Return (X, Y) of the center of cell containing provided text 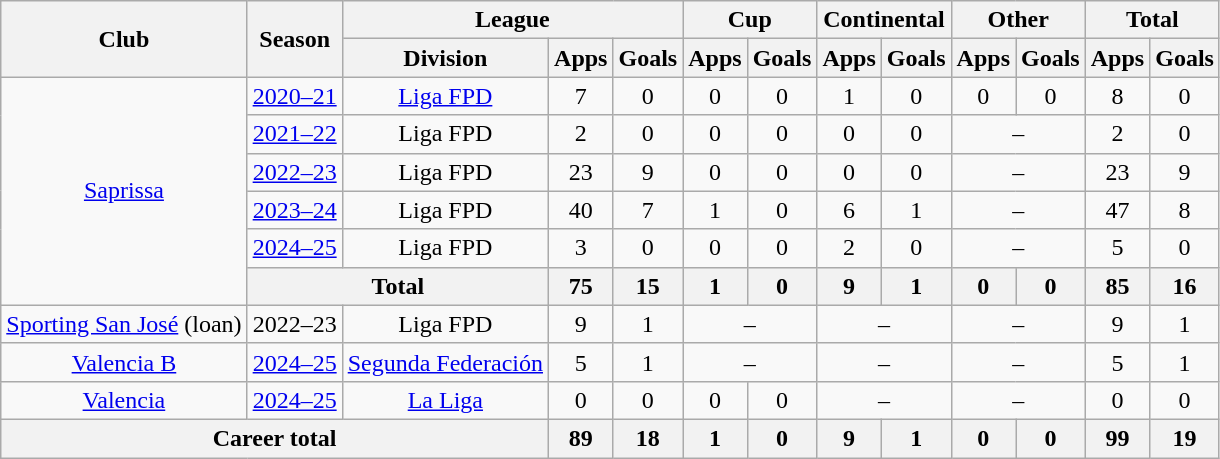
2020–21 (294, 96)
40 (581, 210)
League (512, 20)
16 (1185, 286)
47 (1117, 210)
Segunda Federación (445, 362)
Valencia B (124, 362)
Career total (275, 438)
3 (581, 248)
99 (1117, 438)
Continental (884, 20)
Valencia (124, 400)
Cup (750, 20)
2023–24 (294, 210)
Other (1018, 20)
Division (445, 58)
La Liga (445, 400)
Sporting San José (loan) (124, 324)
Club (124, 39)
6 (849, 210)
19 (1185, 438)
18 (648, 438)
2021–22 (294, 134)
85 (1117, 286)
75 (581, 286)
15 (648, 286)
89 (581, 438)
Saprissa (124, 191)
Season (294, 39)
